Pinpoint the cell where the given text exists, returning its (x, y) midpoint coordinate. 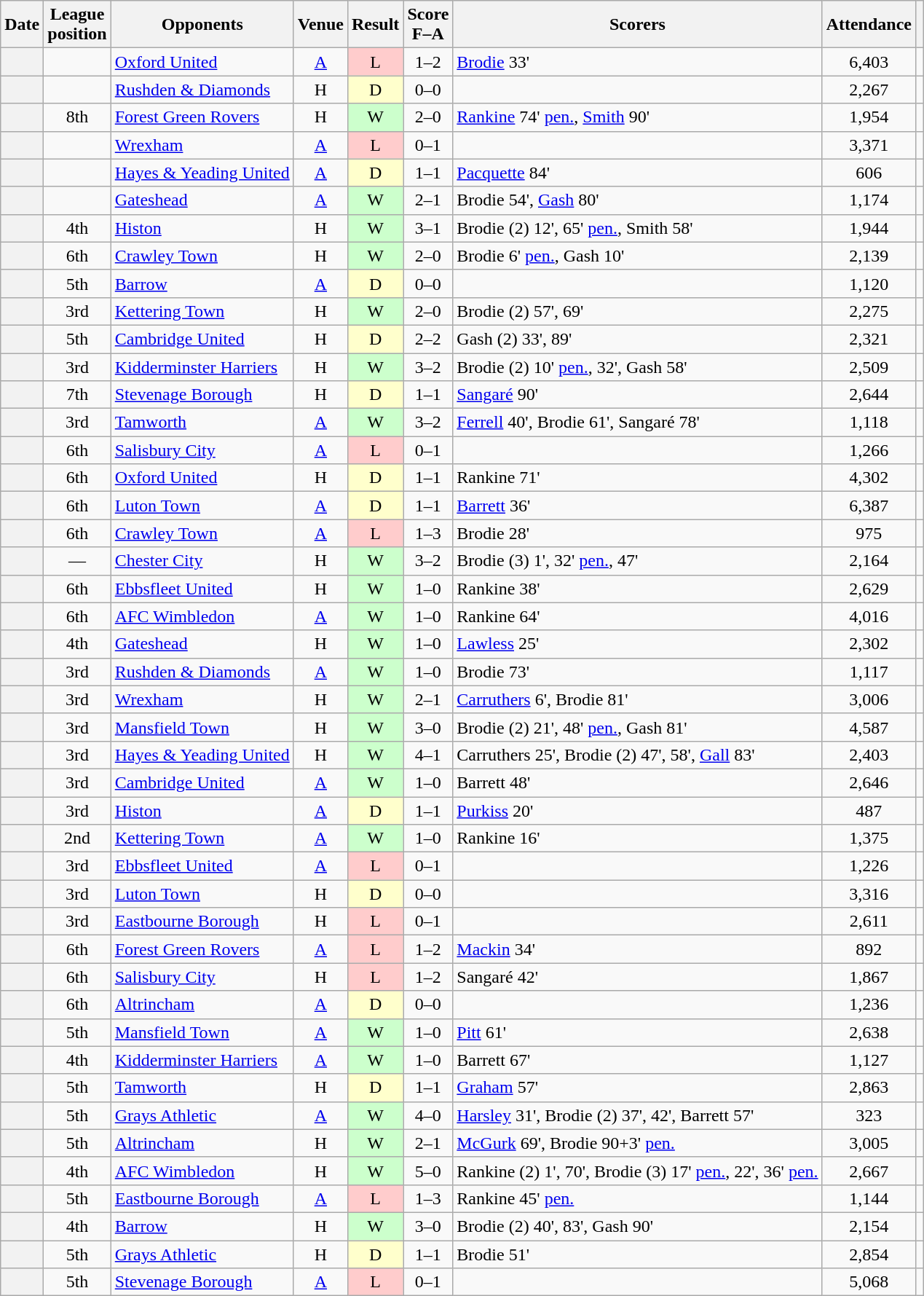
2,164 (869, 561)
2,638 (869, 1032)
Mackin 34' (638, 949)
3,371 (869, 145)
2,139 (869, 256)
Brodie (2) 10' pen., 32', Gash 58' (638, 366)
3,316 (869, 894)
2,302 (869, 644)
Rankine 64' (638, 616)
606 (869, 173)
2,275 (869, 311)
Scorers (638, 25)
Sangaré 90' (638, 395)
Carruthers 6', Brodie 81' (638, 699)
Brodie 51' (638, 1254)
Rankine 71' (638, 478)
Pacquette 84' (638, 173)
6,403 (869, 62)
Date (22, 25)
6,387 (869, 506)
Attendance (869, 25)
4–1 (428, 755)
Barrett 48' (638, 782)
4,587 (869, 727)
1,954 (869, 117)
Graham 57' (638, 1088)
1,120 (869, 283)
1,266 (869, 450)
2,863 (869, 1088)
1,226 (869, 866)
892 (869, 949)
2–2 (428, 339)
4–0 (428, 1115)
3–1 (428, 228)
2,509 (869, 366)
Rankine 74' pen., Smith 90' (638, 117)
Sangaré 42' (638, 977)
5,068 (869, 1282)
323 (869, 1115)
Brodie 73' (638, 672)
Brodie 54', Gash 80' (638, 200)
1,944 (869, 228)
Brodie 33' (638, 62)
7th (77, 395)
1,236 (869, 1005)
Gash (2) 33', 89' (638, 339)
2nd (77, 839)
1,127 (869, 1060)
2,403 (869, 755)
2,154 (869, 1226)
Brodie (2) 21', 48' pen., Gash 81' (638, 727)
Barrett 67' (638, 1060)
Ferrell 40', Brodie 61', Sangaré 78' (638, 423)
2,646 (869, 782)
Rankine 38' (638, 589)
Result (375, 25)
2,644 (869, 395)
Harsley 31', Brodie (2) 37', 42', Barrett 57' (638, 1115)
McGurk 69', Brodie 90+3' pen. (638, 1143)
Lawless 25' (638, 644)
8th (77, 117)
1,867 (869, 977)
1,375 (869, 839)
2,854 (869, 1254)
Brodie (2) 57', 69' (638, 311)
2,629 (869, 589)
3,005 (869, 1143)
Brodie (2) 12', 65' pen., Smith 58' (638, 228)
Opponents (202, 25)
Rankine 16' (638, 839)
2,611 (869, 922)
2,667 (869, 1171)
1,174 (869, 200)
4,016 (869, 616)
487 (869, 811)
Pitt 61' (638, 1032)
Brodie 6' pen., Gash 10' (638, 256)
3,006 (869, 699)
1,118 (869, 423)
— (77, 561)
2,321 (869, 339)
Rankine 45' pen. (638, 1198)
Brodie (2) 40', 83', Gash 90' (638, 1226)
Venue (320, 25)
Chester City (202, 561)
975 (869, 533)
Brodie (3) 1', 32' pen., 47' (638, 561)
4,302 (869, 478)
Leagueposition (77, 25)
Barrett 36' (638, 506)
Purkiss 20' (638, 811)
2,267 (869, 90)
Brodie 28' (638, 533)
Carruthers 25', Brodie (2) 47', 58', Gall 83' (638, 755)
5–0 (428, 1171)
1,144 (869, 1198)
ScoreF–A (428, 25)
1,117 (869, 672)
Rankine (2) 1', 70', Brodie (3) 17' pen., 22', 36' pen. (638, 1171)
